Return [X, Y] of the center of cell containing provided text 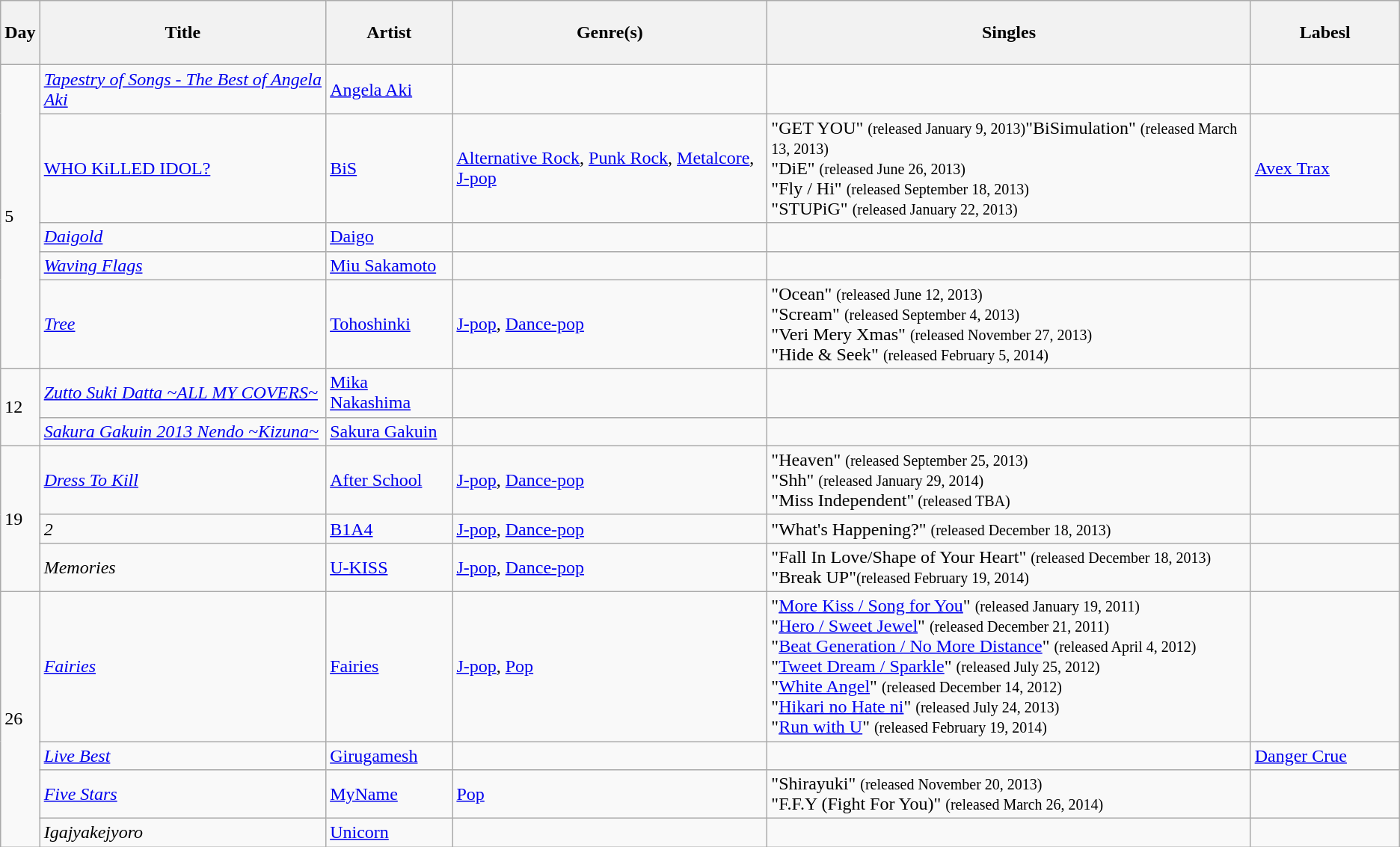
12 [20, 407]
Waving Flags [182, 265]
Title [182, 33]
Angela Aki [389, 90]
U-KISS [389, 567]
Pop [610, 794]
"Heaven" (released September 25, 2013)"Shh" (released January 29, 2014)"Miss Independent" (released TBA) [1009, 480]
5 [20, 217]
B1A4 [389, 529]
Miu Sakamoto [389, 265]
Sakura Gakuin [389, 431]
Artist [389, 33]
MyName [389, 794]
Genre(s) [610, 33]
Danger Crue [1325, 756]
Zutto Suki Datta ~ALL MY COVERS~ [182, 393]
Labesl [1325, 33]
Alternative Rock, Punk Rock, Metalcore, J-pop [610, 168]
Girugamesh [389, 756]
Tapestry of Songs - The Best of Angela Aki [182, 90]
Daigold [182, 237]
"What's Happening?" (released December 18, 2013) [1009, 529]
Tohoshinki [389, 324]
Unicorn [389, 833]
WHO KiLLED IDOL? [182, 168]
Dress To Kill [182, 480]
Memories [182, 567]
BiS [389, 168]
2 [182, 529]
19 [20, 519]
"Fall In Love/Shape of Your Heart" (released December 18, 2013)"Break UP"(released February 19, 2014) [1009, 567]
Mika Nakashima [389, 393]
26 [20, 719]
Singles [1009, 33]
Sakura Gakuin 2013 Nendo ~Kizuna~ [182, 431]
Daigo [389, 237]
Avex Trax [1325, 168]
Live Best [182, 756]
"Shirayuki" (released November 20, 2013)"F.F.Y (Fight For You)" (released March 26, 2014) [1009, 794]
Tree [182, 324]
Igajyakejyoro [182, 833]
J-pop, Pop [610, 666]
Five Stars [182, 794]
Day [20, 33]
After School [389, 480]
